Return the (X, Y) coordinate for the center point of the cell that contains the specified text.  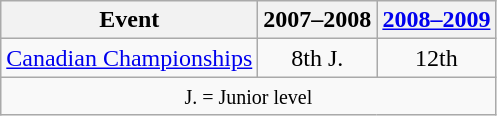
Event (130, 20)
12th (436, 58)
2007–2008 (318, 20)
Canadian Championships (130, 58)
J. = Junior level (248, 96)
2008–2009 (436, 20)
8th J. (318, 58)
